Output the (X, Y) coordinate of the center of the cell containing the given text.  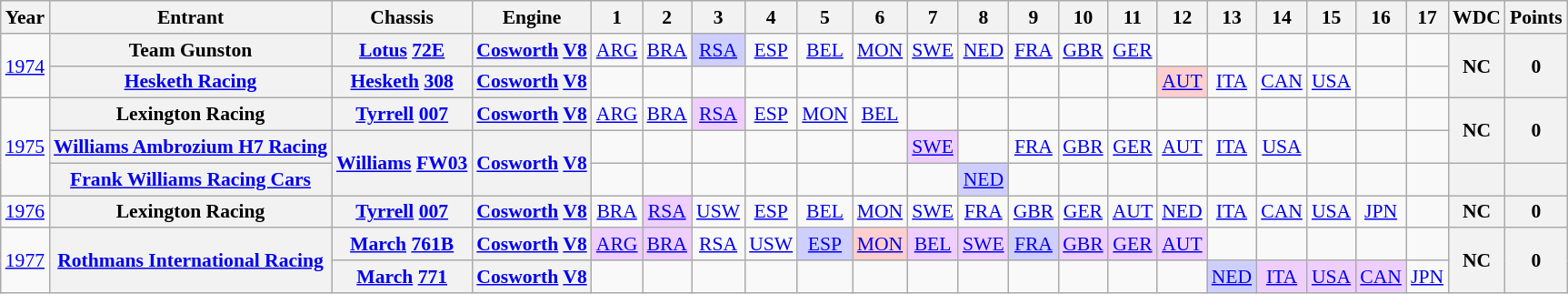
10 (1084, 17)
Rothmans International Racing (191, 260)
5 (825, 17)
1974 (25, 66)
Team Gunston (191, 50)
12 (1182, 17)
Entrant (191, 17)
Lotus 72E (402, 50)
9 (1034, 17)
Year (25, 17)
1977 (25, 260)
1976 (25, 212)
3 (718, 17)
4 (771, 17)
13 (1232, 17)
Points (1536, 17)
Frank Williams Racing Cars (191, 179)
WDC (1476, 17)
11 (1133, 17)
Chassis (402, 17)
Engine (531, 17)
15 (1331, 17)
7 (933, 17)
16 (1381, 17)
6 (880, 17)
8 (984, 17)
14 (1282, 17)
Hesketh 308 (402, 82)
2 (667, 17)
Hesketh Racing (191, 82)
17 (1427, 17)
March 761B (402, 245)
March 771 (402, 277)
1975 (25, 147)
Williams Ambrozium H7 Racing (191, 147)
1 (617, 17)
Williams FW03 (402, 164)
